Find where the given text appears and provide that cell's center as [X, Y] coordinate. 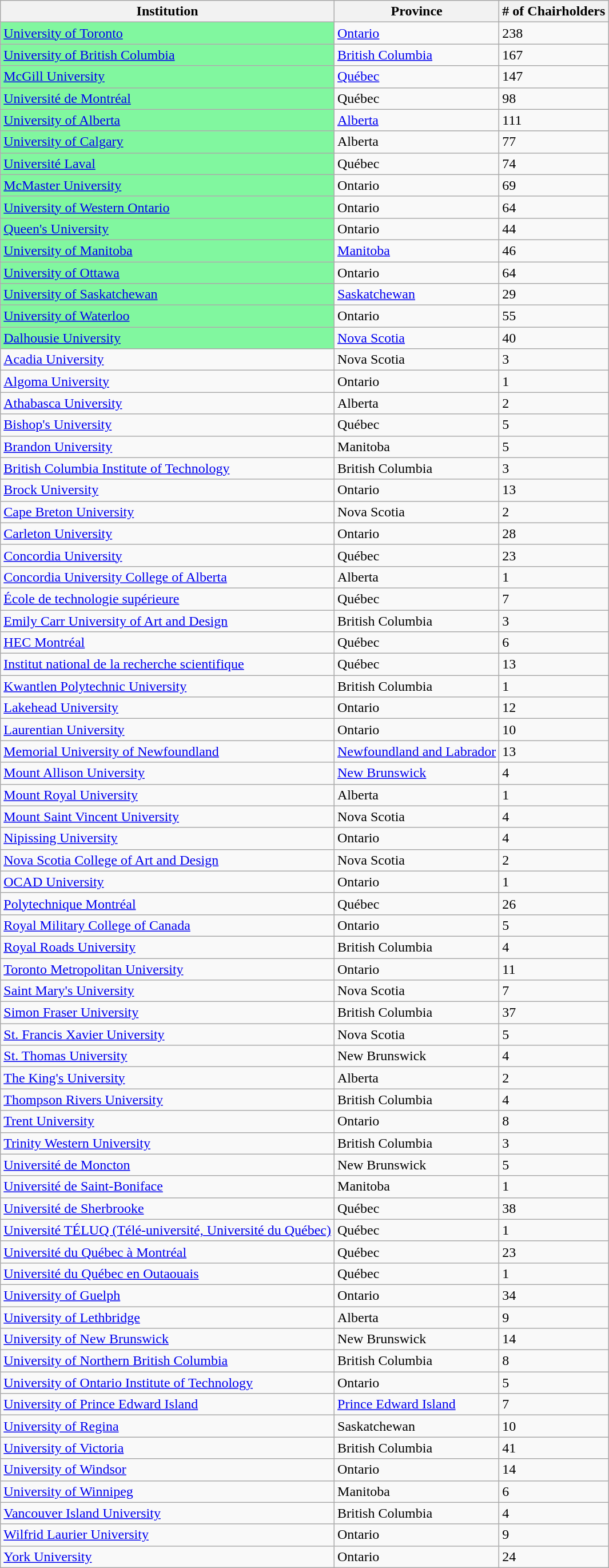
Polytechnique Montréal [168, 904]
147 [554, 77]
University of Windsor [168, 1470]
Brock University [168, 490]
Institution [168, 11]
46 [554, 250]
Province [417, 11]
# of Chairholders [554, 11]
Emily Carr University of Art and Design [168, 620]
Wilfrid Laurier University [168, 1535]
29 [554, 295]
11 [554, 969]
Concordia University College of Alberta [168, 577]
Prince Edward Island [417, 1404]
University of Ontario Institute of Technology [168, 1383]
University of New Brunswick [168, 1339]
Acadia University [168, 360]
University of Lethbridge [168, 1317]
Université de Moncton [168, 1165]
University of Winnipeg [168, 1491]
Concordia University [168, 555]
44 [554, 229]
University of Saskatchewan [168, 295]
Trinity Western University [168, 1143]
Simon Fraser University [168, 1013]
École de technologie supérieure [168, 599]
38 [554, 1208]
University of Calgary [168, 142]
Algoma University [168, 381]
Nova Scotia College of Art and Design [168, 860]
Mount Royal University [168, 795]
167 [554, 55]
York University [168, 1557]
University of British Columbia [168, 55]
St. Francis Xavier University [168, 1034]
Cape Breton University [168, 512]
Royal Military College of Canada [168, 925]
Royal Roads University [168, 947]
Lakehead University [168, 708]
69 [554, 185]
Queen's University [168, 229]
Thompson Rivers University [168, 1100]
40 [554, 338]
34 [554, 1295]
Carleton University [168, 534]
University of Toronto [168, 33]
12 [554, 708]
26 [554, 904]
238 [554, 33]
University of Ottawa [168, 273]
Memorial University of Newfoundland [168, 751]
Mount Allison University [168, 773]
28 [554, 534]
University of Manitoba [168, 250]
OCAD University [168, 882]
Newfoundland and Labrador [417, 751]
University of Waterloo [168, 316]
Université du Québec en Outaouais [168, 1273]
University of Prince Edward Island [168, 1404]
41 [554, 1448]
University of Alberta [168, 120]
Université de Saint-Boniface [168, 1187]
University of Northern British Columbia [168, 1361]
University of Western Ontario [168, 207]
Vancouver Island University [168, 1513]
Athabasca University [168, 403]
Mount Saint Vincent University [168, 817]
Kwantlen Polytechnic University [168, 686]
St. Thomas University [168, 1056]
Nipissing University [168, 838]
74 [554, 164]
Université du Québec à Montréal [168, 1252]
24 [554, 1557]
Toronto Metropolitan University [168, 969]
77 [554, 142]
Institut national de la recherche scientifique [168, 664]
Dalhousie University [168, 338]
Université de Montréal [168, 98]
Bishop's University [168, 425]
Université Laval [168, 164]
Laurentian University [168, 730]
98 [554, 98]
111 [554, 120]
Trent University [168, 1121]
British Columbia Institute of Technology [168, 468]
McGill University [168, 77]
University of Victoria [168, 1448]
55 [554, 316]
The King's University [168, 1078]
Brandon University [168, 447]
Saint Mary's University [168, 991]
University of Regina [168, 1426]
University of Guelph [168, 1295]
37 [554, 1013]
HEC Montréal [168, 643]
McMaster University [168, 185]
Université TÉLUQ (Télé-université, Université du Québec) [168, 1230]
Université de Sherbrooke [168, 1208]
